Locate the cell with the specified text and output its [X, Y] center coordinate. 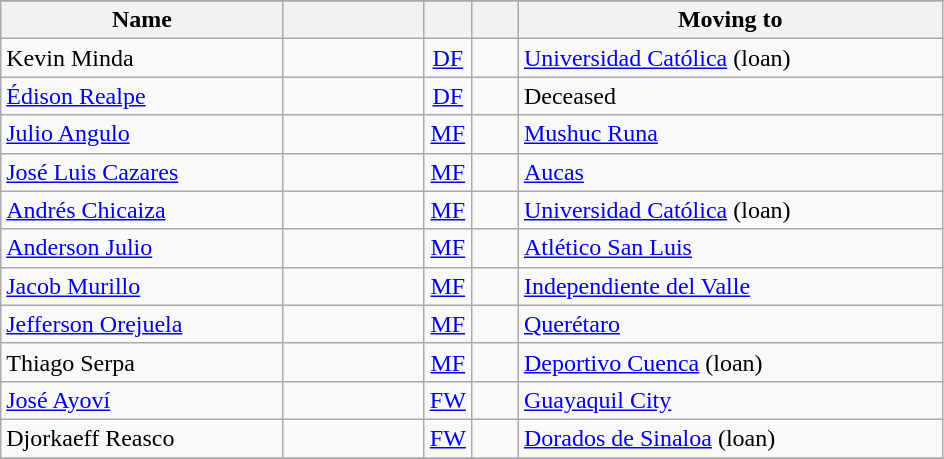
Kevin Minda [142, 58]
Atlético San Luis [730, 248]
Édison Realpe [142, 96]
Dorados de Sinaloa (loan) [730, 438]
José Ayoví [142, 400]
Moving to [730, 20]
Julio Angulo [142, 134]
Guayaquil City [730, 400]
Andrés Chicaiza [142, 210]
Djorkaeff Reasco [142, 438]
Aucas [730, 172]
Querétaro [730, 324]
Anderson Julio [142, 248]
Name [142, 20]
Jefferson Orejuela [142, 324]
Jacob Murillo [142, 286]
Independiente del Valle [730, 286]
Deportivo Cuenca (loan) [730, 362]
José Luis Cazares [142, 172]
Thiago Serpa [142, 362]
Deceased [730, 96]
Mushuc Runa [730, 134]
